From the cell containing the given text, extract its center point as [X, Y] coordinate. 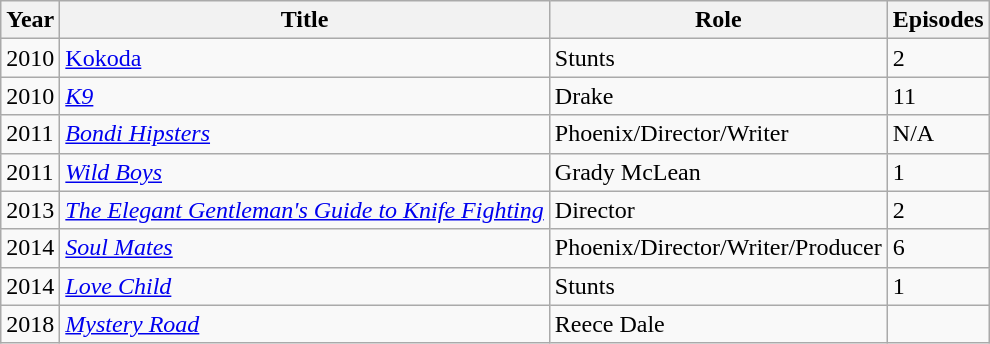
Role [718, 20]
Title [304, 20]
6 [938, 248]
Episodes [938, 20]
Kokoda [304, 58]
The Elegant Gentleman's Guide to Knife Fighting [304, 210]
Phoenix/Director/Writer [718, 134]
Mystery Road [304, 324]
Wild Boys [304, 172]
K9 [304, 96]
N/A [938, 134]
Grady McLean [718, 172]
Phoenix/Director/Writer/Producer [718, 248]
Soul Mates [304, 248]
Director [718, 210]
Reece Dale [718, 324]
Year [30, 20]
2013 [30, 210]
Love Child [304, 286]
Drake [718, 96]
11 [938, 96]
Bondi Hipsters [304, 134]
2018 [30, 324]
